Find where the given text appears and provide that cell's center as [x, y] coordinate. 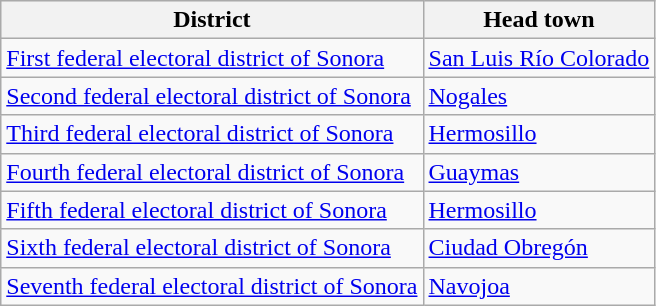
First federal electoral district of Sonora [212, 58]
District [212, 20]
Fourth federal electoral district of Sonora [212, 172]
Ciudad Obregón [539, 248]
Navojoa [539, 286]
Fifth federal electoral district of Sonora [212, 210]
Second federal electoral district of Sonora [212, 96]
Sixth federal electoral district of Sonora [212, 248]
Seventh federal electoral district of Sonora [212, 286]
Guaymas [539, 172]
Nogales [539, 96]
San Luis Río Colorado [539, 58]
Head town [539, 20]
Third federal electoral district of Sonora [212, 134]
